Pinpoint the cell where the given text exists, returning its [x, y] midpoint coordinate. 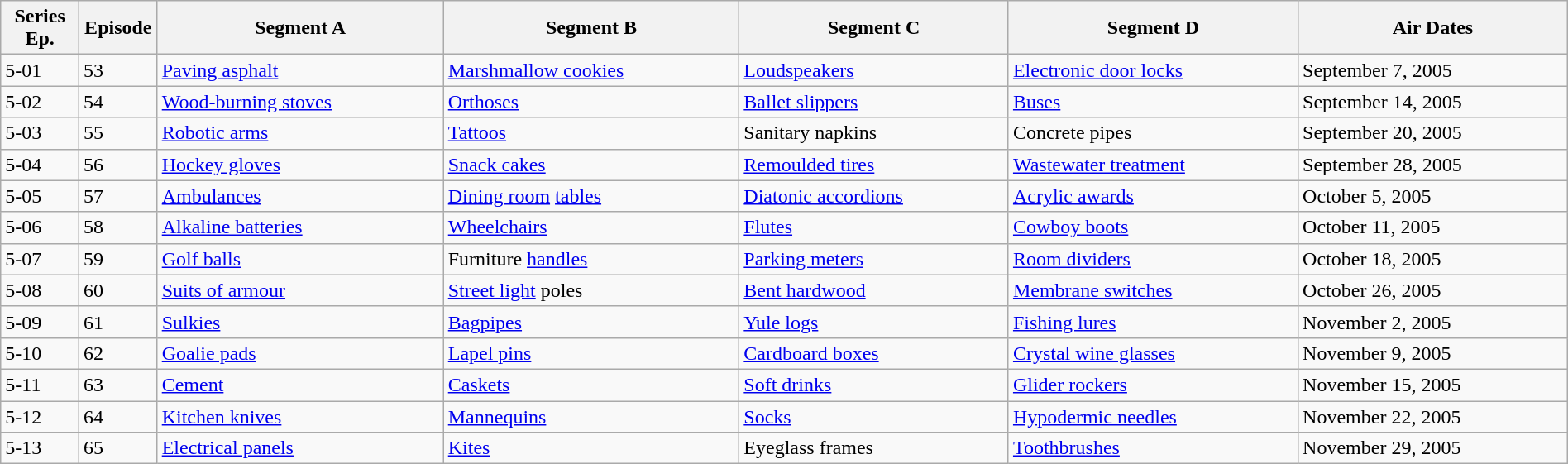
58 [117, 227]
Remoulded tires [874, 165]
5-06 [40, 227]
Acrylic awards [1153, 196]
Diatonic accordions [874, 196]
Alkaline batteries [300, 227]
Furniture handles [591, 259]
September 20, 2005 [1433, 133]
Fishing lures [1153, 322]
November 2, 2005 [1433, 322]
Eyeglass frames [874, 448]
Sulkies [300, 322]
Ballet slippers [874, 102]
5-05 [40, 196]
Buses [1153, 102]
61 [117, 322]
Hockey gloves [300, 165]
Wastewater treatment [1153, 165]
5-01 [40, 70]
Orthoses [591, 102]
Segment A [300, 28]
5-09 [40, 322]
56 [117, 165]
September 7, 2005 [1433, 70]
57 [117, 196]
November 15, 2005 [1433, 385]
Electrical panels [300, 448]
63 [117, 385]
Street light poles [591, 290]
Dining room tables [591, 196]
Goalie pads [300, 353]
October 5, 2005 [1433, 196]
Tattoos [591, 133]
5-10 [40, 353]
55 [117, 133]
Yule logs [874, 322]
Cowboy boots [1153, 227]
53 [117, 70]
Soft drinks [874, 385]
Ambulances [300, 196]
September 28, 2005 [1433, 165]
Glider rockers [1153, 385]
5-13 [40, 448]
Socks [874, 416]
5-08 [40, 290]
Bent hardwood [874, 290]
5-02 [40, 102]
Suits of armour [300, 290]
Mannequins [591, 416]
65 [117, 448]
Episode [117, 28]
November 9, 2005 [1433, 353]
Membrane switches [1153, 290]
October 18, 2005 [1433, 259]
Segment C [874, 28]
Bagpipes [591, 322]
Hypodermic needles [1153, 416]
Marshmallow cookies [591, 70]
Golf balls [300, 259]
Segment D [1153, 28]
Lapel pins [591, 353]
Room dividers [1153, 259]
Air Dates [1433, 28]
October 11, 2005 [1433, 227]
Series Ep. [40, 28]
Sanitary napkins [874, 133]
November 29, 2005 [1433, 448]
5-12 [40, 416]
5-11 [40, 385]
Kitchen knives [300, 416]
Crystal wine glasses [1153, 353]
Paving asphalt [300, 70]
5-04 [40, 165]
62 [117, 353]
Caskets [591, 385]
Parking meters [874, 259]
Snack cakes [591, 165]
5-03 [40, 133]
Loudspeakers [874, 70]
Toothbrushes [1153, 448]
64 [117, 416]
Wheelchairs [591, 227]
Wood-burning stoves [300, 102]
Concrete pipes [1153, 133]
Segment B [591, 28]
Cardboard boxes [874, 353]
59 [117, 259]
Electronic door locks [1153, 70]
5-07 [40, 259]
54 [117, 102]
60 [117, 290]
November 22, 2005 [1433, 416]
Kites [591, 448]
September 14, 2005 [1433, 102]
Robotic arms [300, 133]
October 26, 2005 [1433, 290]
Flutes [874, 227]
Cement [300, 385]
